Detect which cell encompasses the target text, then output its [X, Y] center coordinate. 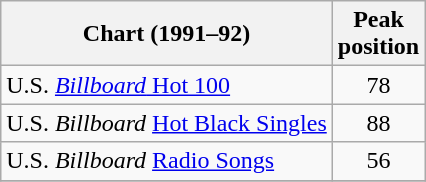
88 [378, 123]
U.S. Billboard Hot 100 [167, 85]
78 [378, 85]
Peakposition [378, 34]
U.S. Billboard Hot Black Singles [167, 123]
Chart (1991–92) [167, 34]
U.S. Billboard Radio Songs [167, 161]
56 [378, 161]
